Return (x, y) of the center of cell containing provided text 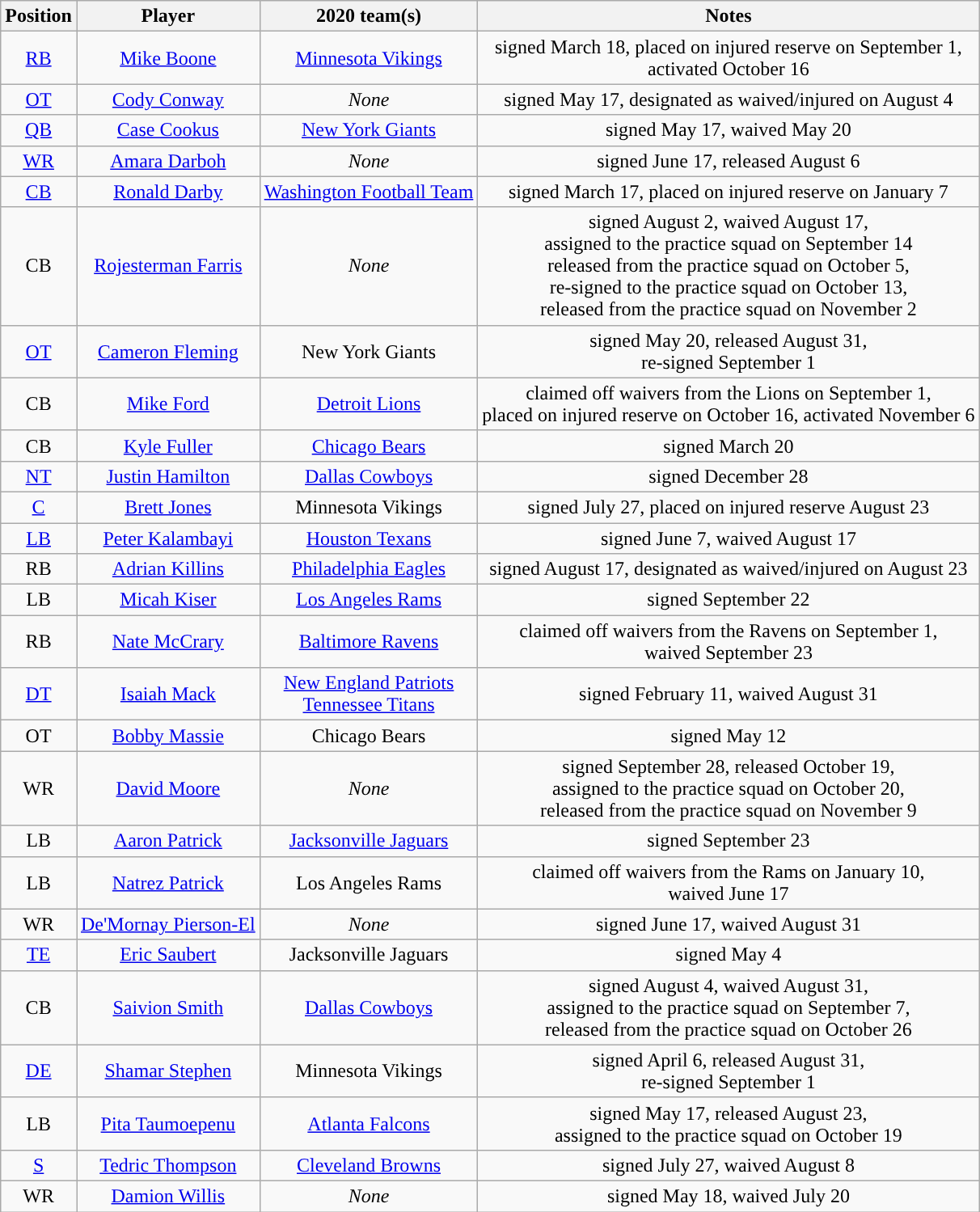
Kyle Fuller (168, 446)
Pita Taumoepenu (168, 1124)
DE (39, 1071)
Micah Kiser (168, 600)
Notes (729, 16)
NT (39, 476)
Philadelphia Eagles (369, 569)
claimed off waivers from the Rams on January 10,waived June 17 (729, 883)
Mike Boone (168, 58)
Adrian Killins (168, 569)
Saivion Smith (168, 1007)
Brett Jones (168, 507)
signed April 6, released August 31, re-signed September 1 (729, 1071)
QB (39, 130)
signed June 17, waived August 31 (729, 924)
2020 team(s) (369, 16)
Position (39, 16)
signed June 7, waived August 17 (729, 538)
New England PatriotsTennessee Titans (369, 694)
Cleveland Browns (369, 1165)
signed May 17, designated as waived/injured on August 4 (729, 99)
Cody Conway (168, 99)
Case Cookus (168, 130)
Houston Texans (369, 538)
claimed off waivers from the Ravens on September 1,waived September 23 (729, 642)
Shamar Stephen (168, 1071)
Nate McCrary (168, 642)
signed May 18, waived July 20 (729, 1196)
signed May 17, waived May 20 (729, 130)
signed February 11, waived August 31 (729, 694)
signed May 17, released August 23,assigned to the practice squad on October 19 (729, 1124)
signed September 23 (729, 841)
signed August 4, waived August 31,assigned to the practice squad on September 7,released from the practice squad on October 26 (729, 1007)
Eric Saubert (168, 955)
Cameron Fleming (168, 351)
TE (39, 955)
claimed off waivers from the Lions on September 1,placed on injured reserve on October 16, activated November 6 (729, 404)
signed May 20, released August 31,re-signed September 1 (729, 351)
signed June 17, released August 6 (729, 161)
C (39, 507)
Peter Kalambayi (168, 538)
Tedric Thompson (168, 1165)
signed May 12 (729, 736)
Mike Ford (168, 404)
Player (168, 16)
Washington Football Team (369, 192)
signed September 22 (729, 600)
signed August 17, designated as waived/injured on August 23 (729, 569)
signed March 18, placed on injured reserve on September 1,activated October 16 (729, 58)
Baltimore Ravens (369, 642)
Natrez Patrick (168, 883)
Ronald Darby (168, 192)
Bobby Massie (168, 736)
David Moore (168, 788)
De'Mornay Pierson-El (168, 924)
Aaron Patrick (168, 841)
signed July 27, placed on injured reserve August 23 (729, 507)
Damion Willis (168, 1196)
Atlanta Falcons (369, 1124)
Isaiah Mack (168, 694)
signed July 27, waived August 8 (729, 1165)
signed March 17, placed on injured reserve on January 7 (729, 192)
signed March 20 (729, 446)
Amara Darboh (168, 161)
Rojesterman Farris (168, 266)
Justin Hamilton (168, 476)
Detroit Lions (369, 404)
signed September 28, released October 19,assigned to the practice squad on October 20,released from the practice squad on November 9 (729, 788)
DT (39, 694)
signed December 28 (729, 476)
S (39, 1165)
signed May 4 (729, 955)
